Capture the cell that displays the provided text and extract its [X, Y] central coordinate. 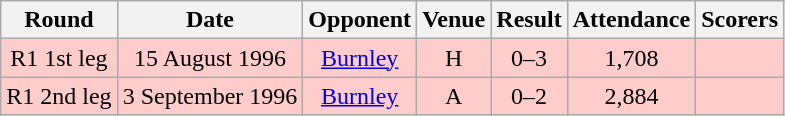
H [454, 58]
A [454, 96]
R1 1st leg [59, 58]
3 September 1996 [210, 96]
Venue [454, 20]
0–3 [529, 58]
1,708 [631, 58]
Opponent [360, 20]
0–2 [529, 96]
R1 2nd leg [59, 96]
2,884 [631, 96]
Round [59, 20]
Result [529, 20]
Scorers [740, 20]
Date [210, 20]
15 August 1996 [210, 58]
Attendance [631, 20]
